Search for the cell housing the specified text and yield its (x, y) center coordinate. 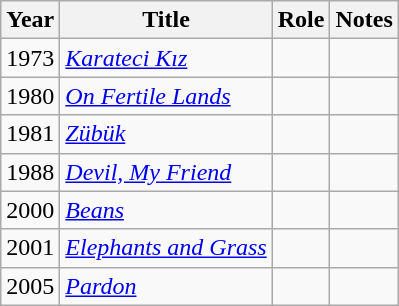
1988 (30, 172)
On Fertile Lands (166, 96)
2005 (30, 286)
Pardon (166, 286)
1973 (30, 58)
Elephants and Grass (166, 248)
2001 (30, 248)
Title (166, 20)
2000 (30, 210)
Year (30, 20)
Notes (364, 20)
1980 (30, 96)
1981 (30, 134)
Beans (166, 210)
Karateci Kız (166, 58)
Role (301, 20)
Zübük (166, 134)
Devil, My Friend (166, 172)
